For the text-containing cell, return its midpoint in [x, y] coordinate format. 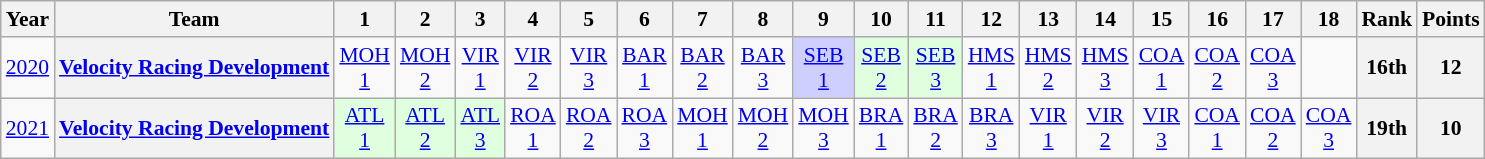
6 [645, 19]
17 [1273, 19]
13 [1048, 19]
Team [194, 19]
4 [533, 19]
16th [1386, 68]
ATL1 [364, 128]
Points [1451, 19]
BRA1 [882, 128]
8 [764, 19]
14 [1106, 19]
1 [364, 19]
16 [1217, 19]
Rank [1386, 19]
ATL3 [480, 128]
7 [702, 19]
BRA3 [992, 128]
HMS1 [992, 68]
SEB3 [936, 68]
SEB1 [824, 68]
HMS3 [1106, 68]
BRA2 [936, 128]
18 [1329, 19]
9 [824, 19]
11 [936, 19]
SEB2 [882, 68]
HMS2 [1048, 68]
19th [1386, 128]
ROA3 [645, 128]
5 [589, 19]
3 [480, 19]
MOH3 [824, 128]
ATL2 [426, 128]
ROA2 [589, 128]
BAR3 [764, 68]
Year [28, 19]
BAR2 [702, 68]
2021 [28, 128]
ROA1 [533, 128]
BAR1 [645, 68]
2 [426, 19]
2020 [28, 68]
15 [1162, 19]
